Provide the (X, Y) coordinate of the cell's center where the given text is located.  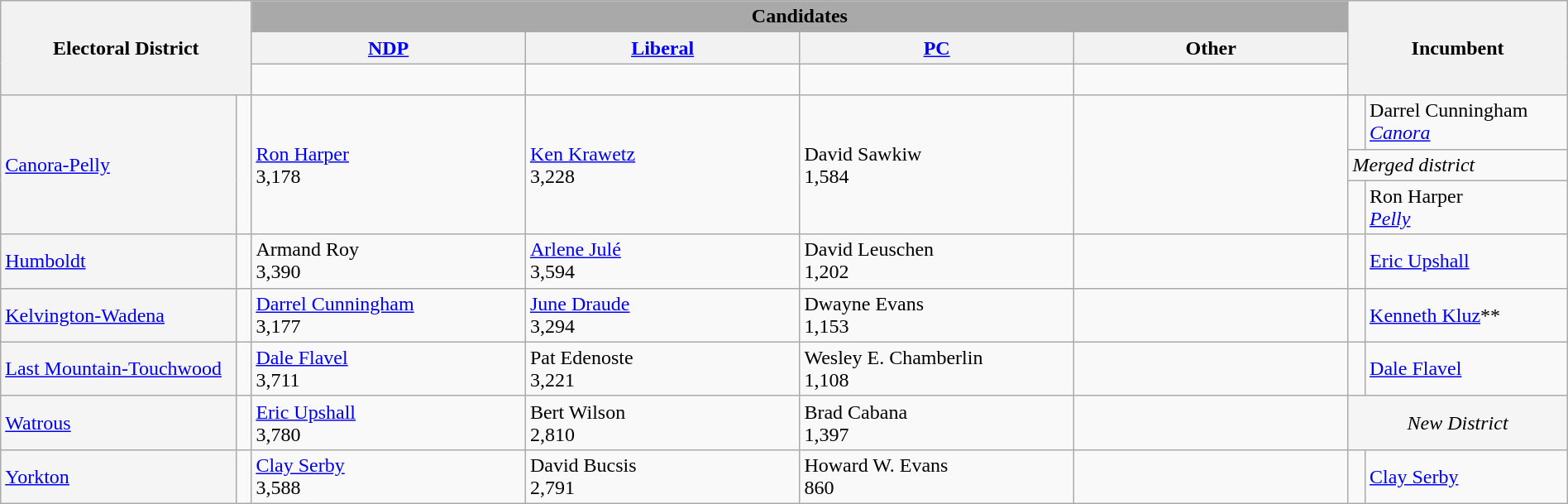
Brad Cabana1,397 (937, 422)
Canora-Pelly (119, 165)
Howard W. Evans860 (937, 477)
Armand Roy3,390 (389, 262)
David Sawkiw 1,584 (937, 165)
Darrel Cunningham3,177 (389, 314)
Clay Serby3,588 (389, 477)
Eric Upshall (1467, 262)
Dwayne Evans1,153 (937, 314)
Dale Flavel (1467, 369)
Ron HarperPelly (1467, 207)
Humboldt (119, 262)
Ken Krawetz3,228 (662, 165)
Merged district (1457, 165)
Last Mountain-Touchwood (119, 369)
New District (1457, 422)
Incumbent (1457, 48)
Other (1211, 48)
June Draude3,294 (662, 314)
Liberal (662, 48)
David Bucsis 2,791 (662, 477)
Watrous (119, 422)
Kelvington-Wadena (119, 314)
Bert Wilson2,810 (662, 422)
Candidates (800, 17)
David Leuschen1,202 (937, 262)
Eric Upshall3,780 (389, 422)
Electoral District (126, 48)
Wesley E. Chamberlin1,108 (937, 369)
Dale Flavel3,711 (389, 369)
Pat Edenoste3,221 (662, 369)
PC (937, 48)
Clay Serby (1467, 477)
Darrel CunninghamCanora (1467, 122)
Yorkton (119, 477)
Kenneth Kluz** (1467, 314)
NDP (389, 48)
Ron Harper3,178 (389, 165)
Arlene Julé3,594 (662, 262)
